Capture the cell that displays the provided text and extract its [X, Y] central coordinate. 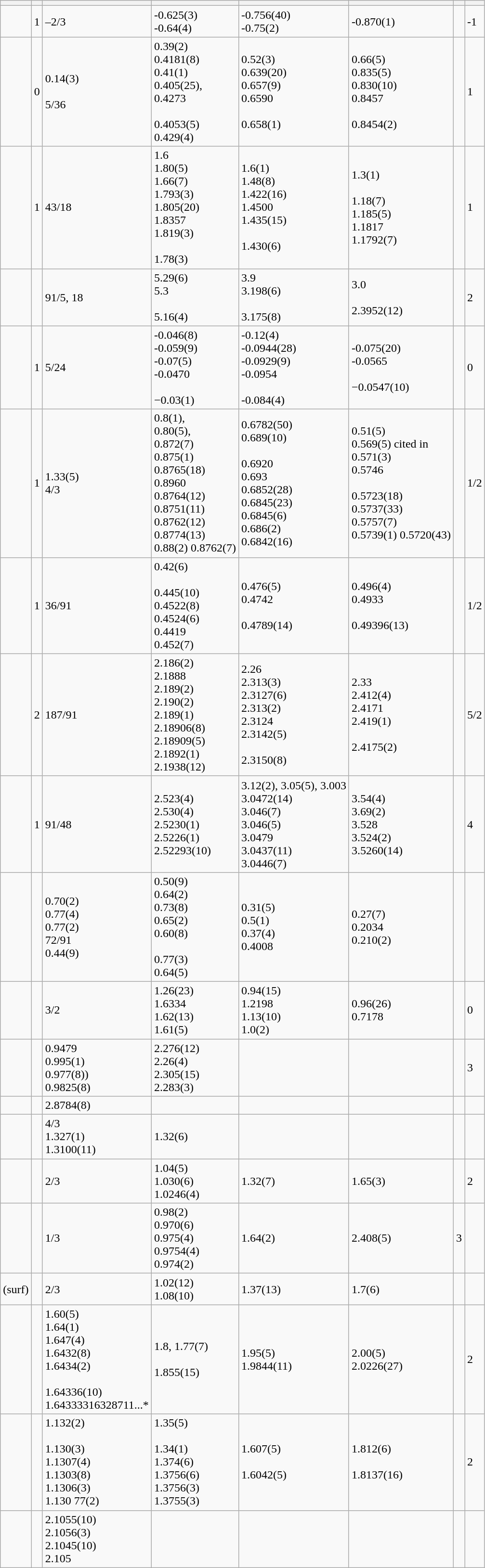
91/48 [97, 824]
3.54(4) 3.69(2) 3.528 3.524(2) 3.5260(14) [401, 824]
3.0 2.3952(12) [401, 297]
1.6(1) 1.48(8)1.422(16) 1.45001.435(15)1.430(6) [294, 207]
0.6782(50) 0.689(10) 0.6920 0.693 0.6852(28) 0.6845(23) 0.6845(6) 0.686(2) 0.6842(16) [294, 483]
0.51(5) 0.569(5) cited in 0.571(3) 0.5746 0.5723(18) 0.5737(33) 0.5757(7) 0.5739(1) 0.5720(43) [401, 483]
1.32(6) [195, 1137]
1.32(7) [294, 1181]
43/18 [97, 207]
2.26 2.313(3) 2.3127(6) 2.313(2)2.3124 2.3142(5)2.3150(8) [294, 715]
0.476(5) 0.47420.4789(14) [294, 605]
1.95(5) 1.9844(11) [294, 1359]
2.332.412(4)2.4171 2.419(1)2.4175(2) [401, 715]
1.37(13) [294, 1289]
5/2 [475, 715]
3.12(2), 3.05(5), 3.003 3.0472(14) 3.046(7) 3.046(5) 3.0479 3.0437(11) 3.0446(7) [294, 824]
-0.046(8) -0.059(9) -0.07(5) -0.0470 −0.03(1) [195, 368]
0.52(3) 0.639(20) 0.657(9) 0.6590 0.658(1) [294, 91]
1.7(6) [401, 1289]
1.65(3) [401, 1181]
91/5, 18 [97, 297]
5/24 [97, 368]
36/91 [97, 605]
1.607(5) 1.6042(5) [294, 1462]
0.39(2) 0.4181(8) 0.41(1) 0.405(25), 0.4273 0.4053(5) 0.429(4) [195, 91]
0.31(5) 0.5(1) 0.37(4) 0.4008 [294, 927]
–2/3 [97, 21]
-0.756(40) -0.75(2) [294, 21]
2.276(12) 2.26(4) 2.305(15) 2.283(3) [195, 1067]
0.42(6) 0.445(10) 0.4522(8) 0.4524(6) 0.4419 0.452(7) [195, 605]
1.02(12) 1.08(10) [195, 1289]
0.96(26) 0.7178 [401, 1010]
0.94(15) 1.2198 1.13(10) 1.0(2) [294, 1010]
1.35(5)1.34(1) 1.374(6) 1.3756(6) 1.3756(3) 1.3755(3) [195, 1462]
-0.075(20) -0.0565−0.0547(10) [401, 368]
2.523(4) 2.530(4) 2.5230(1) 2.5226(1) 2.52293(10) [195, 824]
1.04(5)1.030(6) 1.0246(4) [195, 1181]
1/3 [97, 1238]
2.408(5) [401, 1238]
4 [475, 824]
0.70(2) 0.77(4) 0.77(2) 72/91 0.44(9) [97, 927]
1.6 1.80(5) 1.66(7) 1.793(3) 1.805(20) 1.8357 1.819(3)1.78(3) [195, 207]
0.8(1), 0.80(5), 0.872(7) 0.875(1) 0.8765(18) 0.8960 0.8764(12) 0.8751(11) 0.8762(12) 0.8774(13) 0.88(2) 0.8762(7) [195, 483]
0.50(9) 0.64(2) 0.73(8) 0.65(2) 0.60(8) 0.77(3) 0.64(5) [195, 927]
2.00(5) 2.0226(27) [401, 1359]
0.14(3) 5/36 [97, 91]
1.812(6) 1.8137(16) [401, 1462]
187/91 [97, 715]
0.27(7) 0.2034 0.210(2) [401, 927]
1.26(23) 1.6334 1.62(13) 1.61(5) [195, 1010]
-1 [475, 21]
1.3(1)1.18(7) 1.185(5) 1.1817 1.1792(7) [401, 207]
(surf) [16, 1289]
2.186(2) 2.1888 2.189(2) 2.190(2) 2.189(1) 2.18906(8) 2.18909(5)2.1892(1) 2.1938(12) [195, 715]
1.132(2)1.130(3) 1.1307(4) 1.1303(8) 1.1306(3) 1.130 77(2) [97, 1462]
1.64(2) [294, 1238]
-0.12(4) -0.0944(28) -0.0929(9)-0.0954-0.084(4) [294, 368]
1.33(5) 4/3 [97, 483]
1.60(5) 1.64(1) 1.647(4) 1.6432(8) 1.6434(2) 1.64336(10) 1.64333316328711...* [97, 1359]
1.8, 1.77(7)1.855(15) [195, 1359]
0.496(4) 0.49330.49396(13) [401, 605]
3.9 3.198(6) 3.175(8) [294, 297]
3/2 [97, 1010]
0.9479 0.995(1) 0.977(8)) 0.9825(8) [97, 1067]
2.1055(10) 2.1056(3)2.1045(10)2.105 [97, 1539]
0.66(5) 0.835(5) 0.830(10)0.8457 0.8454(2) [401, 91]
0.98(2) 0.970(6) 0.975(4) 0.9754(4) 0.974(2) [195, 1238]
5.29(6) 5.3 5.16(4) [195, 297]
-0.625(3) -0.64(4) [195, 21]
-0.870(1) [401, 21]
2.8784(8) [97, 1105]
4/3 1.327(1) 1.3100(11) [97, 1137]
